Return (X, Y) of the center of cell containing provided text 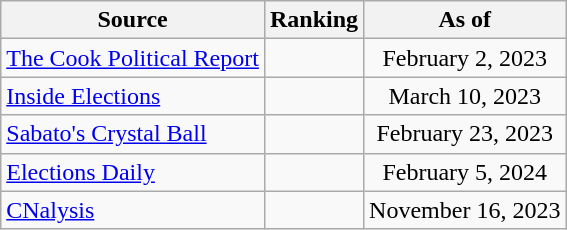
As of (465, 20)
The Cook Political Report (133, 58)
Inside Elections (133, 96)
November 16, 2023 (465, 210)
Elections Daily (133, 172)
Source (133, 20)
February 5, 2024 (465, 172)
Ranking (314, 20)
March 10, 2023 (465, 96)
Sabato's Crystal Ball (133, 134)
February 23, 2023 (465, 134)
February 2, 2023 (465, 58)
CNalysis (133, 210)
